Scan for the cell matching the given text and deliver its [X, Y] coordinate at center. 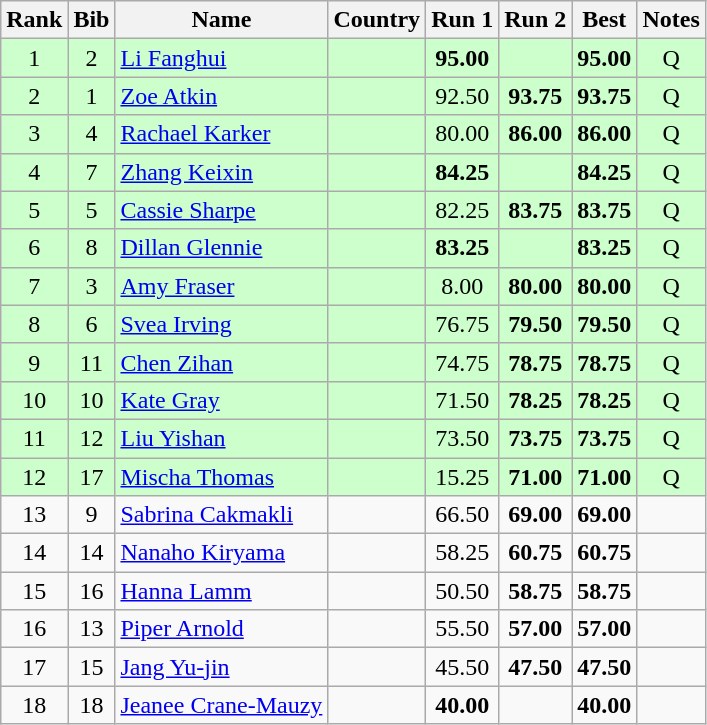
76.75 [462, 324]
Best [604, 20]
Run 1 [462, 20]
Sabrina Cakmakli [222, 515]
Rachael Karker [222, 134]
Svea Irving [222, 324]
Amy Fraser [222, 286]
Bib [92, 20]
Dillan Glennie [222, 248]
55.50 [462, 629]
58.25 [462, 553]
Zoe Atkin [222, 96]
Liu Yishan [222, 438]
Country [377, 20]
Nanaho Kiryama [222, 553]
Zhang Keixin [222, 172]
Cassie Sharpe [222, 210]
Jang Yu-jin [222, 667]
73.50 [462, 438]
Hanna Lamm [222, 591]
Rank [34, 20]
Notes [671, 20]
Chen Zihan [222, 362]
74.75 [462, 362]
66.50 [462, 515]
71.50 [462, 400]
Li Fanghui [222, 58]
Run 2 [536, 20]
50.50 [462, 591]
Mischa Thomas [222, 477]
Jeanee Crane-Mauzy [222, 705]
Name [222, 20]
92.50 [462, 96]
8.00 [462, 286]
Kate Gray [222, 400]
15.25 [462, 477]
82.25 [462, 210]
45.50 [462, 667]
Piper Arnold [222, 629]
